Detect which cell encompasses the target text, then output its (X, Y) center coordinate. 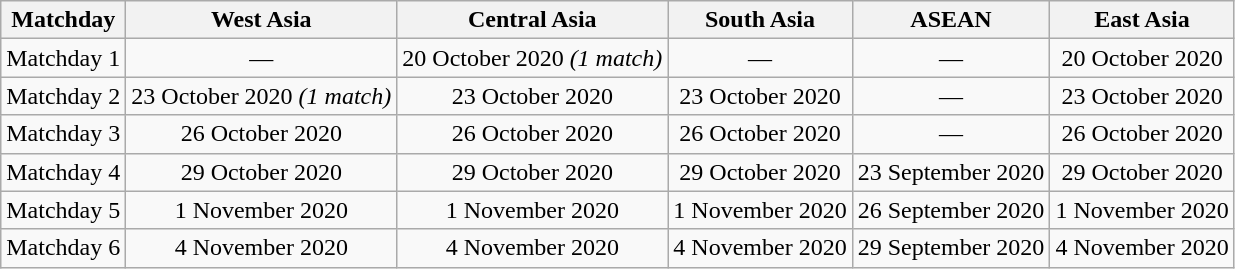
23 September 2020 (951, 172)
East Asia (1142, 20)
Matchday 5 (64, 210)
23 October 2020 (1 match) (262, 96)
Matchday (64, 20)
20 October 2020 (1 match) (532, 58)
26 September 2020 (951, 210)
20 October 2020 (1142, 58)
South Asia (760, 20)
Matchday 1 (64, 58)
Matchday 6 (64, 248)
West Asia (262, 20)
Matchday 4 (64, 172)
ASEAN (951, 20)
Matchday 2 (64, 96)
Central Asia (532, 20)
29 September 2020 (951, 248)
Matchday 3 (64, 134)
